Search for the cell housing the specified text and yield its (X, Y) center coordinate. 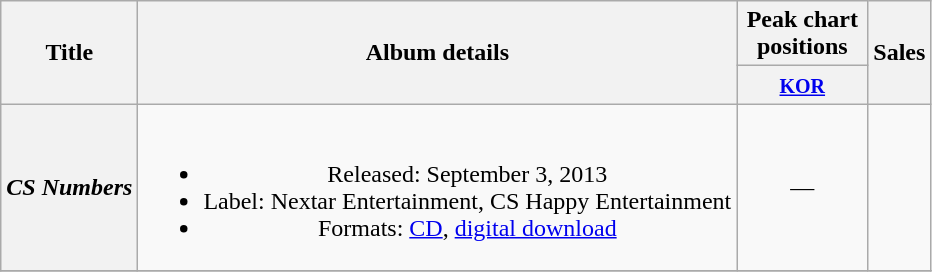
Released: September 3, 2013Label: Nextar Entertainment, CS Happy EntertainmentFormats: CD, digital download (438, 188)
KOR (802, 85)
— (802, 188)
Album details (438, 52)
Sales (900, 52)
Title (70, 52)
Peak chart positions (802, 34)
CS Numbers (70, 188)
